For the text-containing cell, return its midpoint in (x, y) coordinate format. 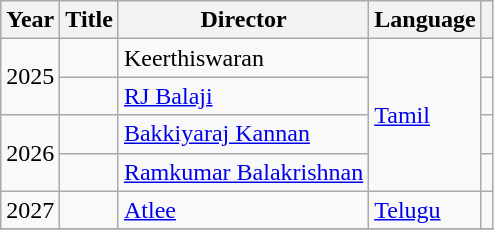
Ramkumar Balakrishnan (243, 172)
Atlee (243, 210)
2026 (30, 153)
Year (30, 20)
2027 (30, 210)
Language (425, 20)
Tamil (425, 115)
Bakkiyaraj Kannan (243, 134)
Director (243, 20)
2025 (30, 77)
RJ Balaji (243, 96)
Keerthiswaran (243, 58)
Title (90, 20)
Telugu (425, 210)
